Pinpoint the cell where the given text exists, returning its [X, Y] midpoint coordinate. 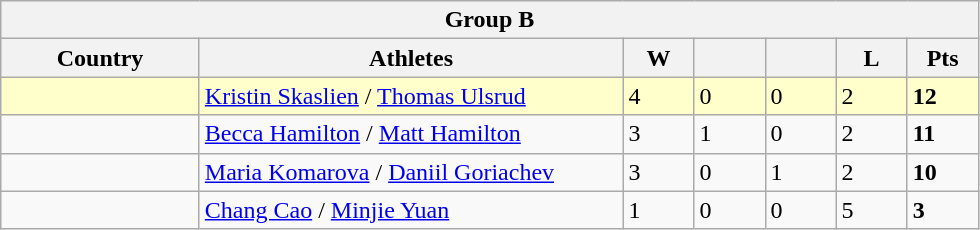
Kristin Skaslien / Thomas Ulsrud [411, 96]
10 [942, 172]
Pts [942, 58]
12 [942, 96]
Chang Cao / Minjie Yuan [411, 210]
Country [100, 58]
5 [872, 210]
Athletes [411, 58]
11 [942, 134]
Becca Hamilton / Matt Hamilton [411, 134]
4 [658, 96]
W [658, 58]
Group B [490, 20]
Maria Komarova / Daniil Goriachev [411, 172]
L [872, 58]
